Output the (x, y) coordinate of the center of the cell containing the given text.  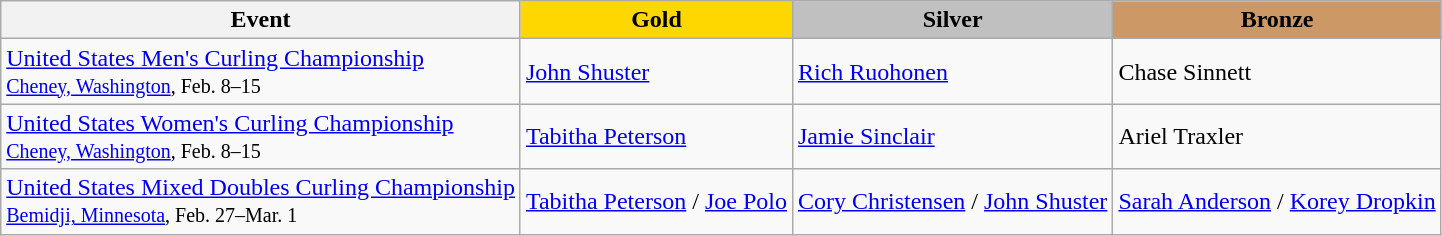
Ariel Traxler (1277, 136)
Rich Ruohonen (952, 72)
Bronze (1277, 20)
United States Mixed Doubles Curling Championship Bemidji, Minnesota, Feb. 27–Mar. 1 (261, 202)
Tabitha Peterson / Joe Polo (656, 202)
Silver (952, 20)
John Shuster (656, 72)
Cory Christensen / John Shuster (952, 202)
Event (261, 20)
United States Women's Curling Championship Cheney, Washington, Feb. 8–15 (261, 136)
Chase Sinnett (1277, 72)
United States Men's Curling Championship Cheney, Washington, Feb. 8–15 (261, 72)
Gold (656, 20)
Sarah Anderson / Korey Dropkin (1277, 202)
Jamie Sinclair (952, 136)
Tabitha Peterson (656, 136)
